From the cell containing the given text, extract its center point as [x, y] coordinate. 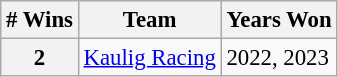
# Wins [40, 20]
2 [40, 58]
Years Won [279, 20]
Kaulig Racing [150, 58]
Team [150, 20]
2022, 2023 [279, 58]
